Return the [x, y] coordinate for the center point of the cell that contains the specified text.  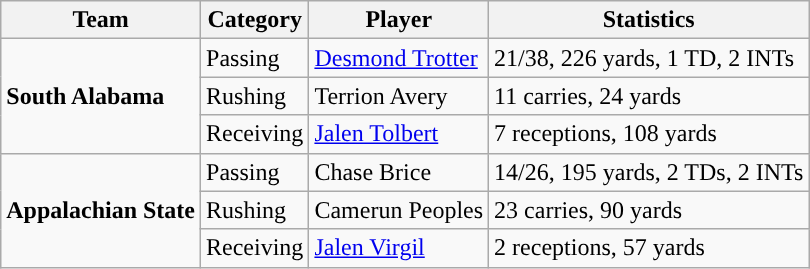
Team [101, 20]
14/26, 195 yards, 2 TDs, 2 INTs [649, 172]
21/38, 226 yards, 1 TD, 2 INTs [649, 58]
Terrion Avery [399, 96]
2 receptions, 57 yards [649, 248]
Category [255, 20]
11 carries, 24 yards [649, 96]
Desmond Trotter [399, 58]
7 receptions, 108 yards [649, 134]
Jalen Virgil [399, 248]
Appalachian State [101, 210]
Jalen Tolbert [399, 134]
23 carries, 90 yards [649, 210]
Player [399, 20]
Statistics [649, 20]
Chase Brice [399, 172]
South Alabama [101, 96]
Camerun Peoples [399, 210]
